Return the [x, y] coordinate for the center point of the cell that contains the specified text.  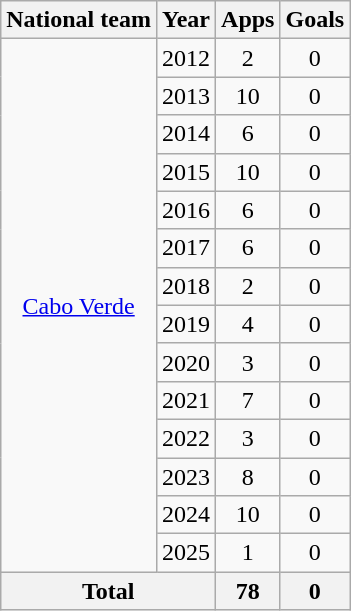
1 [248, 553]
2018 [186, 286]
4 [248, 324]
2025 [186, 553]
2016 [186, 210]
78 [248, 591]
2023 [186, 477]
2019 [186, 324]
Goals [315, 20]
2022 [186, 438]
Total [108, 591]
2012 [186, 58]
2021 [186, 400]
2014 [186, 134]
7 [248, 400]
2020 [186, 362]
2013 [186, 96]
Year [186, 20]
2015 [186, 172]
2024 [186, 515]
Cabo Verde [79, 306]
2017 [186, 248]
National team [79, 20]
8 [248, 477]
Apps [248, 20]
